Output the [X, Y] coordinate of the center of the cell containing the given text.  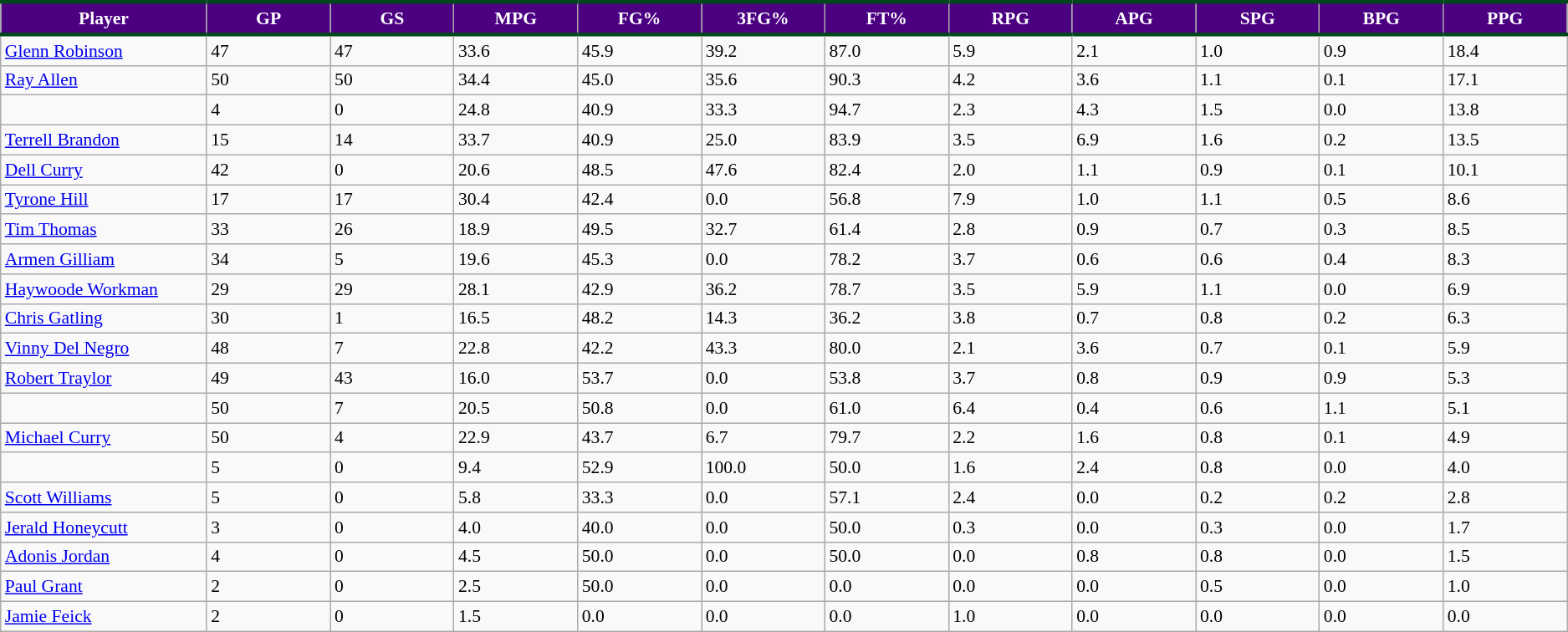
18.9 [516, 230]
14 [392, 140]
57.1 [886, 497]
13.8 [1505, 110]
4.3 [1134, 110]
Dell Curry [104, 170]
18.4 [1505, 50]
8.6 [1505, 200]
FT% [886, 18]
5.3 [1505, 379]
48.5 [640, 170]
2.0 [1010, 170]
20.5 [516, 408]
Vinny Del Negro [104, 349]
PPG [1505, 18]
24.8 [516, 110]
53.8 [886, 379]
Scott Williams [104, 497]
Jamie Feick [104, 617]
Robert Traylor [104, 379]
9.4 [516, 468]
25.0 [764, 140]
Glenn Robinson [104, 50]
GP [268, 18]
Michael Curry [104, 438]
19.6 [516, 259]
4.5 [516, 557]
22.8 [516, 349]
6.3 [1505, 319]
20.6 [516, 170]
Terrell Brandon [104, 140]
45.0 [640, 80]
90.3 [886, 80]
28.1 [516, 289]
79.7 [886, 438]
10.1 [1505, 170]
Tyrone Hill [104, 200]
50.8 [640, 408]
4.2 [1010, 80]
1 [392, 319]
52.9 [640, 468]
SPG [1258, 18]
14.3 [764, 319]
40.0 [640, 528]
6.7 [764, 438]
43.3 [764, 349]
Ray Allen [104, 80]
33.6 [516, 50]
94.7 [886, 110]
42.2 [640, 349]
22.9 [516, 438]
56.8 [886, 200]
33.7 [516, 140]
48.2 [640, 319]
61.0 [886, 408]
2.3 [1010, 110]
30 [268, 319]
34.4 [516, 80]
16.5 [516, 319]
47.6 [764, 170]
Tim Thomas [104, 230]
Armen Gilliam [104, 259]
83.9 [886, 140]
80.0 [886, 349]
43 [392, 379]
8.3 [1505, 259]
100.0 [764, 468]
42.9 [640, 289]
35.6 [764, 80]
Player [104, 18]
87.0 [886, 50]
48 [268, 349]
FG% [640, 18]
2.2 [1010, 438]
17.1 [1505, 80]
45.3 [640, 259]
61.4 [886, 230]
BPG [1382, 18]
6.4 [1010, 408]
Jerald Honeycutt [104, 528]
Paul Grant [104, 587]
16.0 [516, 379]
53.7 [640, 379]
1.7 [1505, 528]
26 [392, 230]
GS [392, 18]
42.4 [640, 200]
43.7 [640, 438]
45.9 [640, 50]
32.7 [764, 230]
MPG [516, 18]
5.1 [1505, 408]
7.9 [1010, 200]
33 [268, 230]
2.5 [516, 587]
5.8 [516, 497]
Chris Gatling [104, 319]
Adonis Jordan [104, 557]
34 [268, 259]
3 [268, 528]
39.2 [764, 50]
15 [268, 140]
3FG% [764, 18]
RPG [1010, 18]
3.8 [1010, 319]
82.4 [886, 170]
49 [268, 379]
42 [268, 170]
Haywoode Workman [104, 289]
APG [1134, 18]
49.5 [640, 230]
78.2 [886, 259]
8.5 [1505, 230]
30.4 [516, 200]
13.5 [1505, 140]
4.9 [1505, 438]
78.7 [886, 289]
